From the cell containing the given text, extract its center point as [X, Y] coordinate. 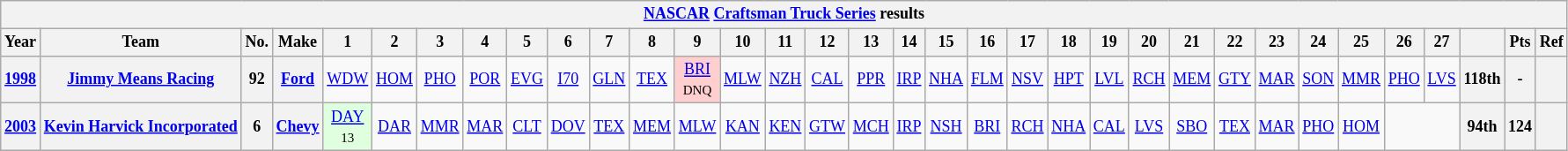
124 [1520, 127]
Ford [298, 79]
22 [1235, 42]
NSH [946, 127]
20 [1149, 42]
DOV [568, 127]
118th [1483, 79]
1998 [21, 79]
PPR [871, 79]
I70 [568, 79]
HPT [1069, 79]
14 [909, 42]
27 [1442, 42]
19 [1109, 42]
Team [141, 42]
9 [697, 42]
LVL [1109, 79]
13 [871, 42]
NSV [1027, 79]
Pts [1520, 42]
CLT [527, 127]
24 [1319, 42]
2003 [21, 127]
GLN [609, 79]
POR [485, 79]
SON [1319, 79]
17 [1027, 42]
Make [298, 42]
21 [1192, 42]
NASCAR Craftsman Truck Series results [784, 14]
26 [1403, 42]
- [1520, 79]
BRI [987, 127]
KAN [743, 127]
Year [21, 42]
15 [946, 42]
DAR [394, 127]
7 [609, 42]
BRIDNQ [697, 79]
GTW [828, 127]
16 [987, 42]
Jimmy Means Racing [141, 79]
8 [652, 42]
23 [1277, 42]
1 [348, 42]
GTY [1235, 79]
EVG [527, 79]
DAY13 [348, 127]
Kevin Harvick Incorporated [141, 127]
25 [1361, 42]
11 [785, 42]
92 [257, 79]
FLM [987, 79]
12 [828, 42]
NZH [785, 79]
WDW [348, 79]
No. [257, 42]
MCH [871, 127]
18 [1069, 42]
4 [485, 42]
KEN [785, 127]
5 [527, 42]
SBO [1192, 127]
Ref [1551, 42]
94th [1483, 127]
10 [743, 42]
2 [394, 42]
3 [440, 42]
Chevy [298, 127]
